Extract the [X, Y] coordinate from the center of the cell holding the provided text.  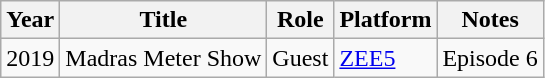
Madras Meter Show [164, 58]
Episode 6 [490, 58]
ZEE5 [386, 58]
2019 [30, 58]
Platform [386, 20]
Title [164, 20]
Guest [300, 58]
Notes [490, 20]
Role [300, 20]
Year [30, 20]
